Return (X, Y) of the center of cell containing provided text 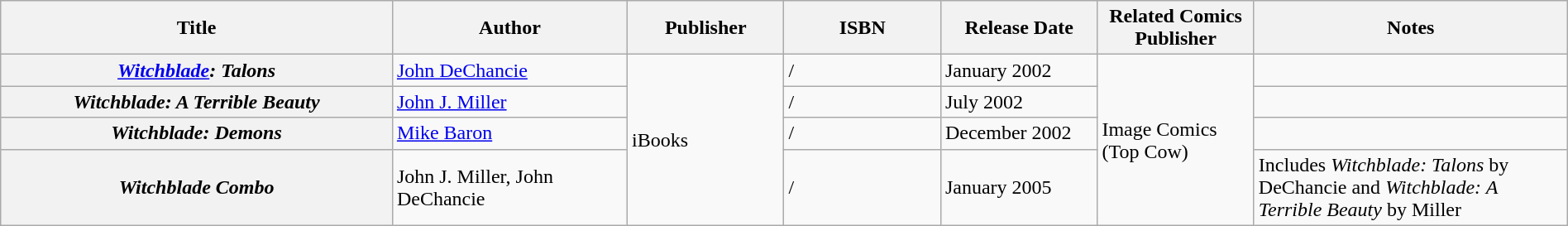
Publisher (706, 28)
Witchblade: A Terrible Beauty (197, 102)
ISBN (862, 28)
December 2002 (1019, 133)
John J. Miller (509, 102)
January 2002 (1019, 70)
John J. Miller, John DeChancie (509, 187)
Title (197, 28)
Author (509, 28)
Witchblade: Talons (197, 70)
Release Date (1019, 28)
Witchblade: Demons (197, 133)
January 2005 (1019, 187)
Notes (1411, 28)
iBooks (706, 140)
Mike Baron (509, 133)
July 2002 (1019, 102)
Image Comics (Top Cow) (1176, 140)
Includes Witchblade: Talons by DeChancie and Witchblade: A Terrible Beauty by Miller (1411, 187)
Related Comics Publisher (1176, 28)
Witchblade Combo (197, 187)
John DeChancie (509, 70)
